Identify which cell holds the provided text, then report its (x, y) central coordinate. 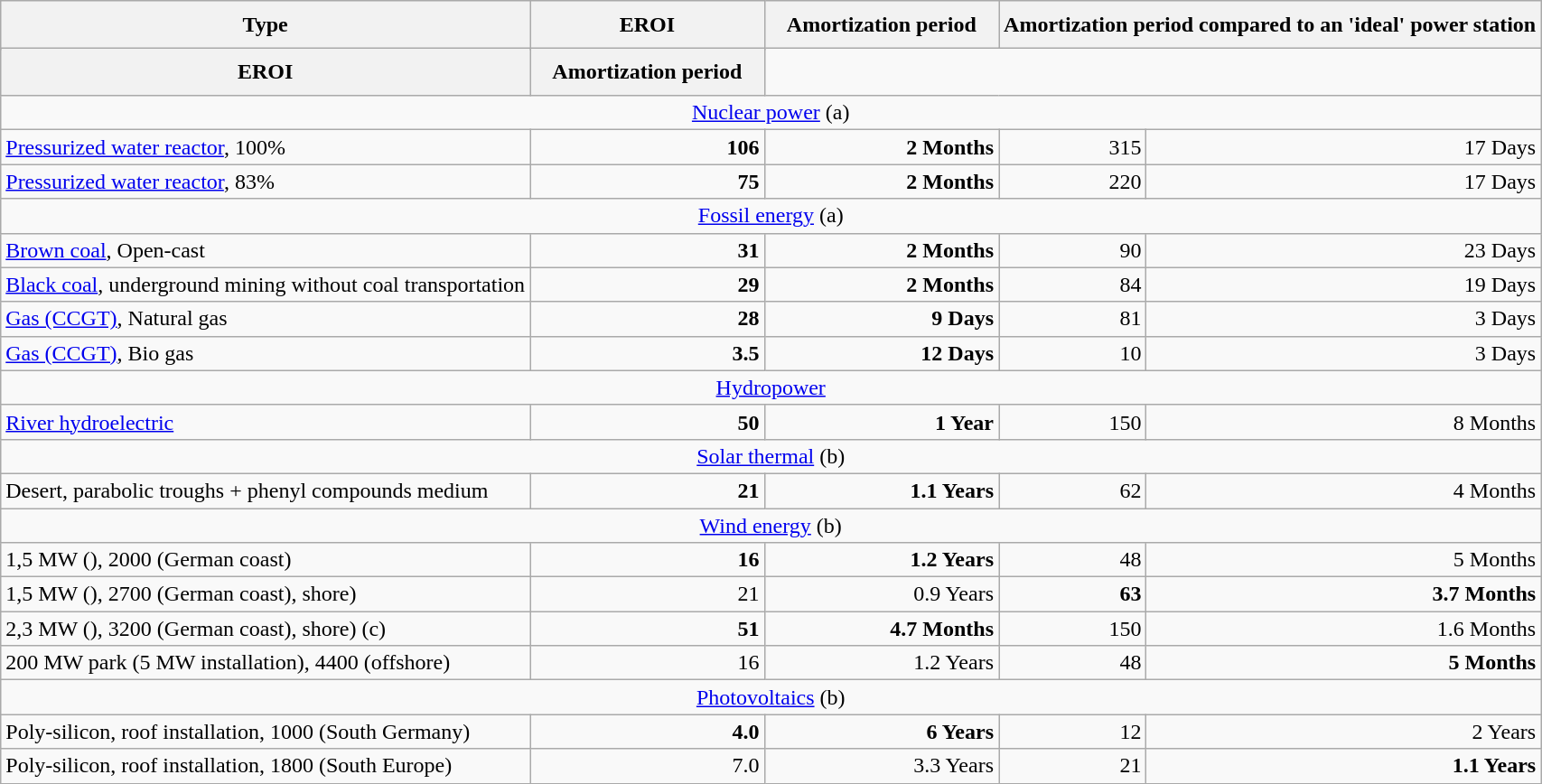
12 (1073, 732)
Gas (CCGT), Natural gas (266, 319)
Wind energy (b) (771, 525)
200 MW park (5 MW installation), 4400 (offshore) (266, 663)
1 Year (882, 422)
Poly-silicon, roof installation, 1800 (South Europe) (266, 766)
Pressurized water reactor, 100% (266, 147)
Nuclear power (a) (771, 113)
220 (1073, 182)
12 Days (882, 353)
51 (647, 629)
81 (1073, 319)
28 (647, 319)
23 Days (1344, 250)
Black coal, underground mining without coal transportation (266, 285)
Photovoltaics (b) (771, 697)
Hydropower (771, 387)
1.6 Months (1344, 629)
Desert, parabolic troughs + phenyl compounds medium (266, 490)
2 Years (1344, 732)
50 (647, 422)
Gas (CCGT), Bio gas (266, 353)
75 (647, 182)
1,5 MW (), 2000 (German coast) (266, 560)
Amortization period compared to an 'ideal' power station (1270, 24)
River hydroelectric (266, 422)
1,5 MW (), 2700 (German coast), shore) (266, 594)
Fossil energy (a) (771, 216)
7.0 (647, 766)
Pressurized water reactor, 83% (266, 182)
3.7 Months (1344, 594)
0.9 Years (882, 594)
315 (1073, 147)
62 (1073, 490)
90 (1073, 250)
Type (266, 24)
4 Months (1344, 490)
106 (647, 147)
31 (647, 250)
3.5 (647, 353)
4.0 (647, 732)
9 Days (882, 319)
19 Days (1344, 285)
Solar thermal (b) (771, 456)
84 (1073, 285)
Brown coal, Open-cast (266, 250)
4.7 Months (882, 629)
10 (1073, 353)
8 Months (1344, 422)
63 (1073, 594)
Poly-silicon, roof installation, 1000 (South Germany) (266, 732)
6 Years (882, 732)
2,3 MW (), 3200 (German coast), shore) (c) (266, 629)
3.3 Years (882, 766)
29 (647, 285)
